Locate the cell with the specified text and output its [x, y] center coordinate. 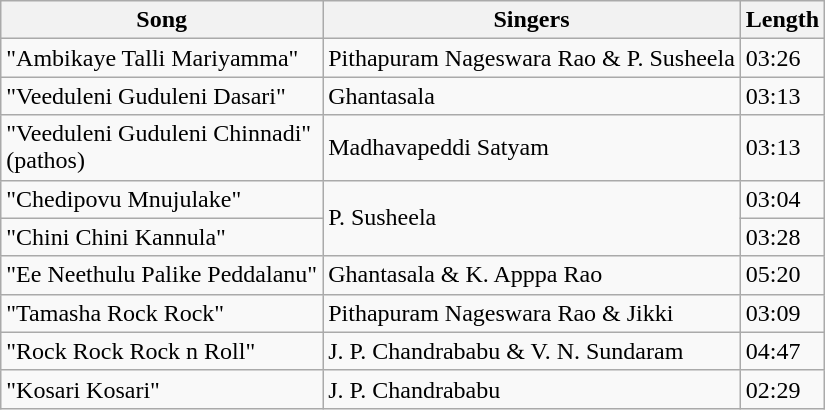
Song [162, 20]
"Rock Rock Rock n Roll" [162, 351]
"Ee Neethulu Palike Peddalanu" [162, 275]
02:29 [782, 389]
"Chedipovu Mnujulake" [162, 199]
03:26 [782, 58]
03:09 [782, 313]
Singers [532, 20]
03:28 [782, 237]
"Ambikaye Talli Mariyamma" [162, 58]
Pithapuram Nageswara Rao & Jikki [532, 313]
05:20 [782, 275]
"Veeduleni Guduleni Chinnadi"(pathos) [162, 148]
Length [782, 20]
"Kosari Kosari" [162, 389]
P. Susheela [532, 218]
Madhavapeddi Satyam [532, 148]
Pithapuram Nageswara Rao & P. Susheela [532, 58]
04:47 [782, 351]
03:04 [782, 199]
J. P. Chandrababu & V. N. Sundaram [532, 351]
"Chini Chini Kannula" [162, 237]
J. P. Chandrababu [532, 389]
Ghantasala & K. Apppa Rao [532, 275]
Ghantasala [532, 96]
"Veeduleni Guduleni Dasari" [162, 96]
"Tamasha Rock Rock" [162, 313]
